Provide the [x, y] coordinate of the cell's center where the given text is located.  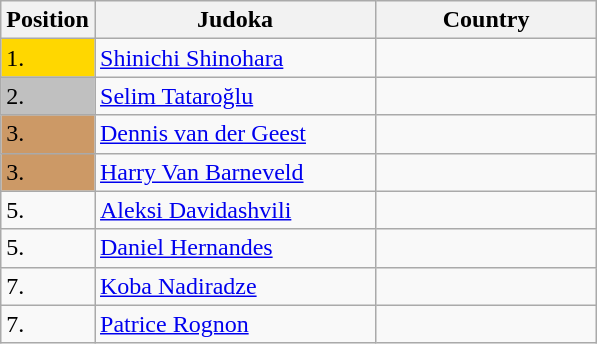
Harry Van Barneveld [234, 172]
2. [48, 96]
Country [486, 20]
Daniel Hernandes [234, 248]
Selim Tataroğlu [234, 96]
Judoka [234, 20]
Dennis van der Geest [234, 134]
Shinichi Shinohara [234, 58]
Position [48, 20]
Koba Nadiradze [234, 286]
Aleksi Davidashvili [234, 210]
Patrice Rognon [234, 324]
1. [48, 58]
